From the cell containing the given text, extract its center point as [x, y] coordinate. 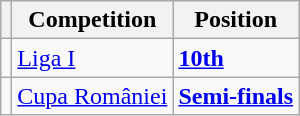
Competition [92, 20]
Semi-finals [236, 96]
10th [236, 58]
Liga I [92, 58]
Position [236, 20]
Cupa României [92, 96]
